Determine the (x, y) coordinate at the center of the cell enclosing the given text.  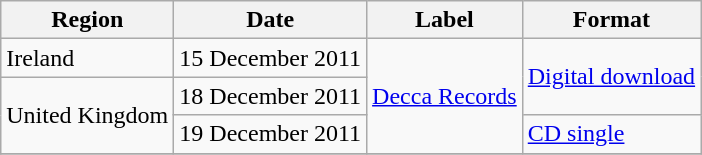
15 December 2011 (270, 58)
Ireland (88, 58)
19 December 2011 (270, 134)
United Kingdom (88, 115)
Label (445, 20)
18 December 2011 (270, 96)
CD single (611, 134)
Region (88, 20)
Date (270, 20)
Format (611, 20)
Digital download (611, 77)
Decca Records (445, 96)
